Return the (X, Y) coordinate for the center point of the cell that contains the specified text.  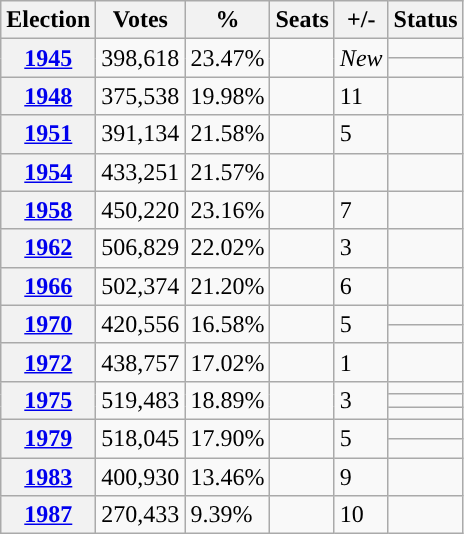
10 (361, 515)
17.90% (228, 438)
19.98% (228, 96)
1954 (48, 172)
438,757 (140, 362)
22.02% (228, 248)
1962 (48, 248)
21.58% (228, 134)
9.39% (228, 515)
1972 (48, 362)
398,618 (140, 58)
7 (361, 210)
9 (361, 477)
506,829 (140, 248)
1970 (48, 324)
1951 (48, 134)
23.47% (228, 58)
375,538 (140, 96)
1979 (48, 438)
502,374 (140, 286)
13.46% (228, 477)
450,220 (140, 210)
1 (361, 362)
23.16% (228, 210)
1983 (48, 477)
1958 (48, 210)
21.20% (228, 286)
21.57% (228, 172)
New (361, 58)
6 (361, 286)
1987 (48, 515)
Status (426, 20)
270,433 (140, 515)
400,930 (140, 477)
Votes (140, 20)
11 (361, 96)
391,134 (140, 134)
+/- (361, 20)
1948 (48, 96)
18.89% (228, 400)
16.58% (228, 324)
1975 (48, 400)
% (228, 20)
420,556 (140, 324)
519,483 (140, 400)
518,045 (140, 438)
Election (48, 20)
Seats (302, 20)
17.02% (228, 362)
1966 (48, 286)
1945 (48, 58)
433,251 (140, 172)
